Search for the cell housing the specified text and yield its (X, Y) center coordinate. 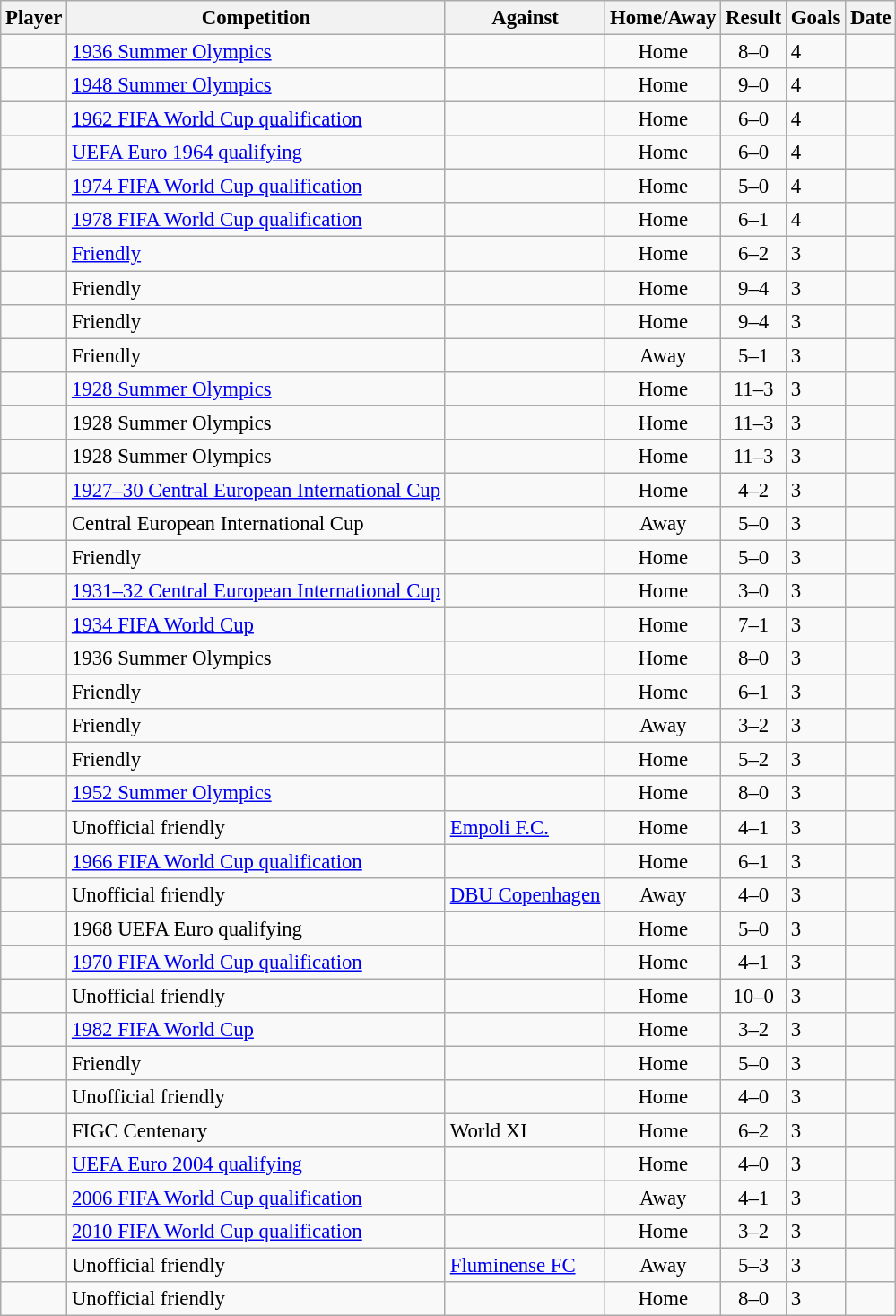
Goals (815, 18)
1927–30 Central European International Cup (257, 490)
5–2 (753, 760)
2006 FIFA World Cup qualification (257, 1198)
FIGC Centenary (257, 1131)
9–0 (753, 85)
1982 FIFA World Cup (257, 1030)
1974 FIFA World Cup qualification (257, 187)
1978 FIFA World Cup qualification (257, 220)
1968 UEFA Euro qualifying (257, 928)
2010 FIFA World Cup qualification (257, 1232)
Competition (257, 18)
Empoli F.C. (525, 827)
1934 FIFA World Cup (257, 625)
10–0 (753, 996)
UEFA Euro 2004 qualifying (257, 1164)
Central European International Cup (257, 524)
UEFA Euro 1964 qualifying (257, 153)
1966 FIFA World Cup qualification (257, 861)
Result (753, 18)
1931–32 Central European International Cup (257, 591)
3–0 (753, 591)
Home/Away (664, 18)
5–1 (753, 355)
Date (871, 18)
1962 FIFA World Cup qualification (257, 119)
1952 Summer Olympics (257, 794)
DBU Copenhagen (525, 894)
World XI (525, 1131)
5–3 (753, 1266)
1948 Summer Olympics (257, 85)
7–1 (753, 625)
Against (525, 18)
4–2 (753, 490)
1970 FIFA World Cup qualification (257, 963)
Player (34, 18)
Fluminense FC (525, 1266)
